Return (X, Y) of the center of cell containing provided text 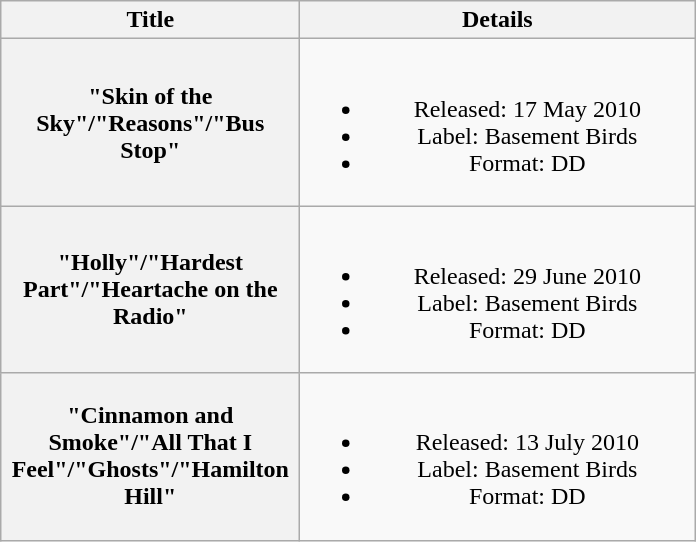
"Holly"/"Hardest Part"/"Heartache on the Radio" (150, 290)
"Skin of the Sky"/"Reasons"/"Bus Stop" (150, 122)
Title (150, 20)
"Cinnamon and Smoke"/"All That I Feel"/"Ghosts"/"Hamilton Hill" (150, 456)
Released: 13 July 2010Label: Basement BirdsFormat: DD (498, 456)
Released: 17 May 2010Label: Basement BirdsFormat: DD (498, 122)
Released: 29 June 2010Label: Basement BirdsFormat: DD (498, 290)
Details (498, 20)
